Scan for the cell matching the given text and deliver its [x, y] coordinate at center. 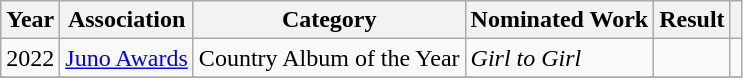
Juno Awards [127, 58]
2022 [30, 58]
Year [30, 20]
Girl to Girl [560, 58]
Association [127, 20]
Category [329, 20]
Nominated Work [560, 20]
Country Album of the Year [329, 58]
Result [692, 20]
